Output the (x, y) coordinate of the center of the cell containing the given text.  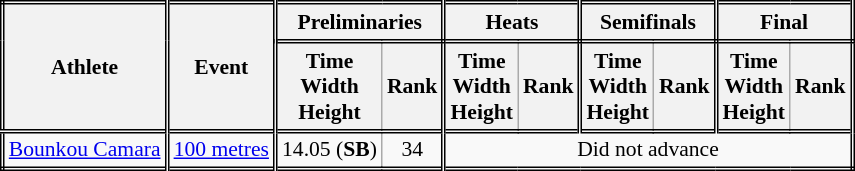
Semifinals (648, 22)
Did not advance (648, 150)
Bounkou Camara (84, 150)
Event (221, 67)
14.05 (SB) (329, 150)
Athlete (84, 67)
Heats (512, 22)
34 (413, 150)
Preliminaries (360, 22)
100 metres (221, 150)
Final (784, 22)
